Detect which cell encompasses the target text, then output its (X, Y) center coordinate. 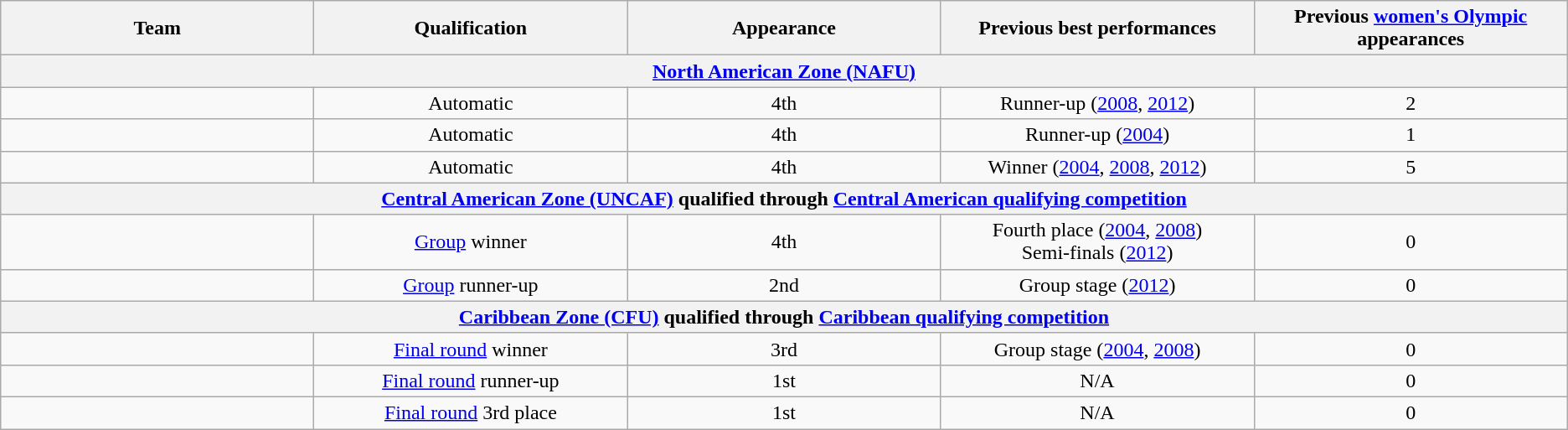
Central American Zone (UNCAF) qualified through Central American qualifying competition (784, 199)
Team (157, 28)
5 (1411, 167)
Final round winner (471, 349)
Winner (2004, 2008, 2012) (1097, 167)
2nd (784, 285)
Group runner-up (471, 285)
1 (1411, 135)
3rd (784, 349)
Group winner (471, 241)
2 (1411, 103)
Group stage (2012) (1097, 285)
Caribbean Zone (CFU) qualified through Caribbean qualifying competition (784, 317)
Fourth place (2004, 2008)Semi-finals (2012) (1097, 241)
Appearance (784, 28)
Previous women's Olympic appearances (1411, 28)
Qualification (471, 28)
Group stage (2004, 2008) (1097, 349)
North American Zone (NAFU) (784, 71)
Runner-up (2004) (1097, 135)
Previous best performances (1097, 28)
Runner-up (2008, 2012) (1097, 103)
Final round runner-up (471, 381)
Final round 3rd place (471, 412)
